Provide the (X, Y) coordinate of the cell's center where the given text is located.  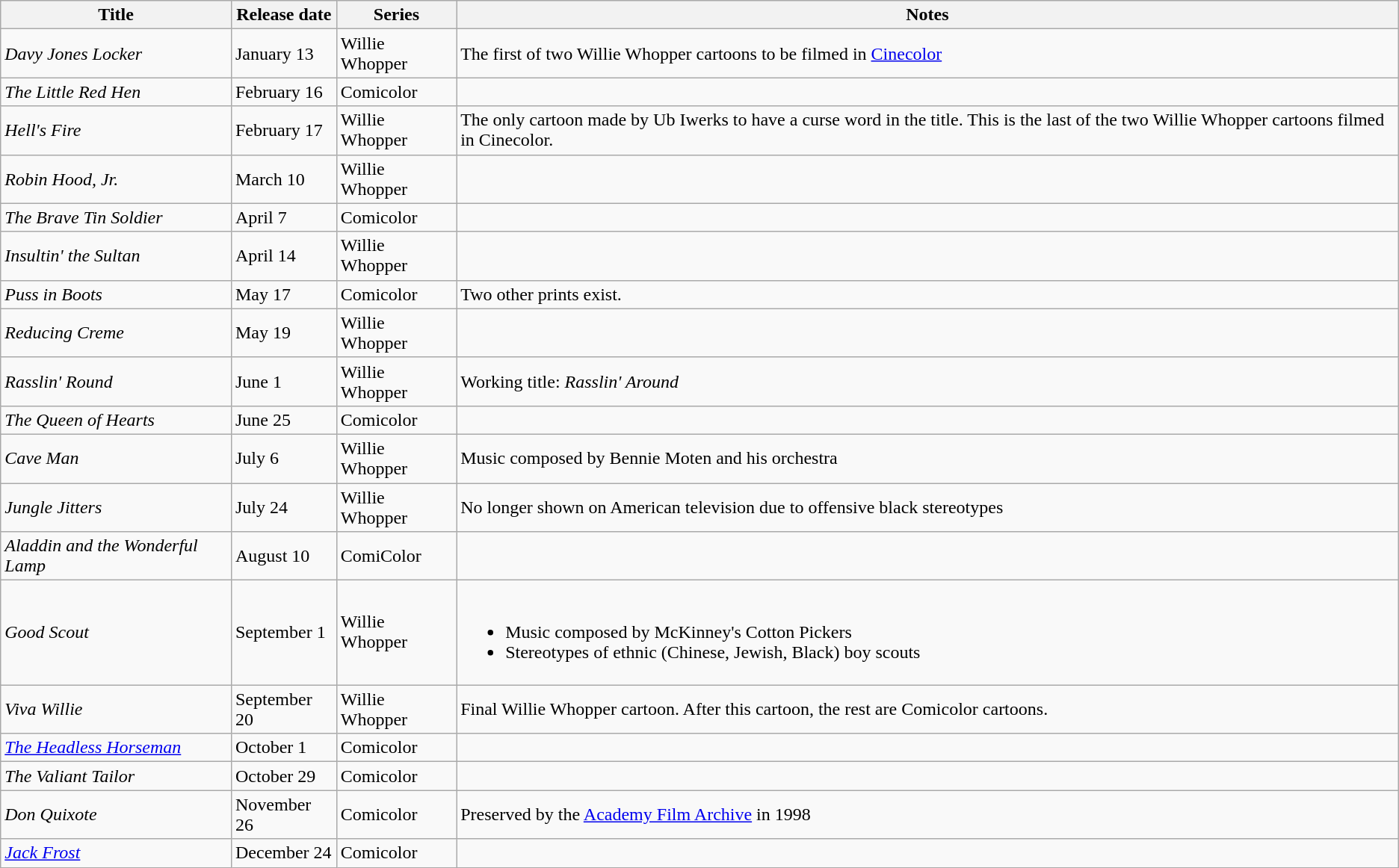
Two other prints exist. (928, 294)
February 17 (284, 130)
Aladdin and the Wonderful Lamp (117, 556)
Puss in Boots (117, 294)
Final Willie Whopper cartoon. After this cartoon, the rest are Comicolor cartoons. (928, 710)
Cave Man (117, 459)
The Headless Horseman (117, 748)
March 10 (284, 179)
December 24 (284, 853)
Viva Willie (117, 710)
October 1 (284, 748)
ComiColor (396, 556)
Davy Jones Locker (117, 54)
Preserved by the Academy Film Archive in 1998 (928, 814)
Insultin' the Sultan (117, 255)
April 14 (284, 255)
Notes (928, 15)
June 1 (284, 381)
Rasslin' Round (117, 381)
October 29 (284, 776)
Release date (284, 15)
November 26 (284, 814)
February 16 (284, 92)
The Valiant Tailor (117, 776)
No longer shown on American television due to offensive black stereotypes (928, 506)
Good Scout (117, 633)
April 7 (284, 217)
The Little Red Hen (117, 92)
Don Quixote (117, 814)
Jack Frost (117, 853)
The first of two Willie Whopper cartoons to be filmed in Cinecolor (928, 54)
May 17 (284, 294)
The Brave Tin Soldier (117, 217)
Working title: Rasslin' Around (928, 381)
June 25 (284, 420)
January 13 (284, 54)
The Queen of Hearts (117, 420)
Music composed by Bennie Moten and his orchestra (928, 459)
Music composed by McKinney's Cotton PickersStereotypes of ethnic (Chinese, Jewish, Black) boy scouts (928, 633)
Hell's Fire (117, 130)
Title (117, 15)
September 1 (284, 633)
July 24 (284, 506)
Reducing Creme (117, 333)
The only cartoon made by Ub Iwerks to have a curse word in the title. This is the last of the two Willie Whopper cartoons filmed in Cinecolor. (928, 130)
July 6 (284, 459)
Robin Hood, Jr. (117, 179)
Series (396, 15)
Jungle Jitters (117, 506)
August 10 (284, 556)
May 19 (284, 333)
September 20 (284, 710)
